Identify which cell holds the provided text, then report its (x, y) central coordinate. 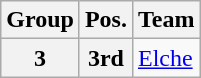
Team (166, 20)
3rd (106, 58)
Elche (166, 58)
3 (40, 58)
Pos. (106, 20)
Group (40, 20)
